Capture the cell that displays the provided text and extract its (x, y) central coordinate. 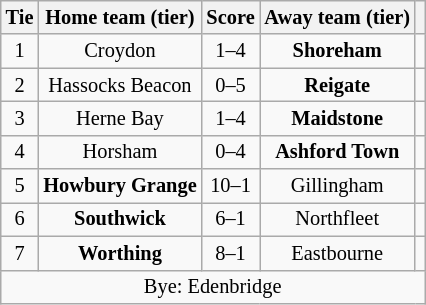
Away team (tier) (338, 17)
Ashford Town (338, 152)
0–4 (231, 152)
6 (20, 219)
Bye: Edenbridge (213, 287)
Eastbourne (338, 253)
Northfleet (338, 219)
Herne Bay (120, 118)
10–1 (231, 186)
Reigate (338, 85)
Maidstone (338, 118)
7 (20, 253)
5 (20, 186)
Gillingham (338, 186)
Shoreham (338, 51)
1 (20, 51)
Southwick (120, 219)
4 (20, 152)
Home team (tier) (120, 17)
Tie (20, 17)
Worthing (120, 253)
Score (231, 17)
2 (20, 85)
Howbury Grange (120, 186)
3 (20, 118)
6–1 (231, 219)
Horsham (120, 152)
Hassocks Beacon (120, 85)
Croydon (120, 51)
8–1 (231, 253)
0–5 (231, 85)
